Scan for the cell matching the given text and deliver its [X, Y] coordinate at center. 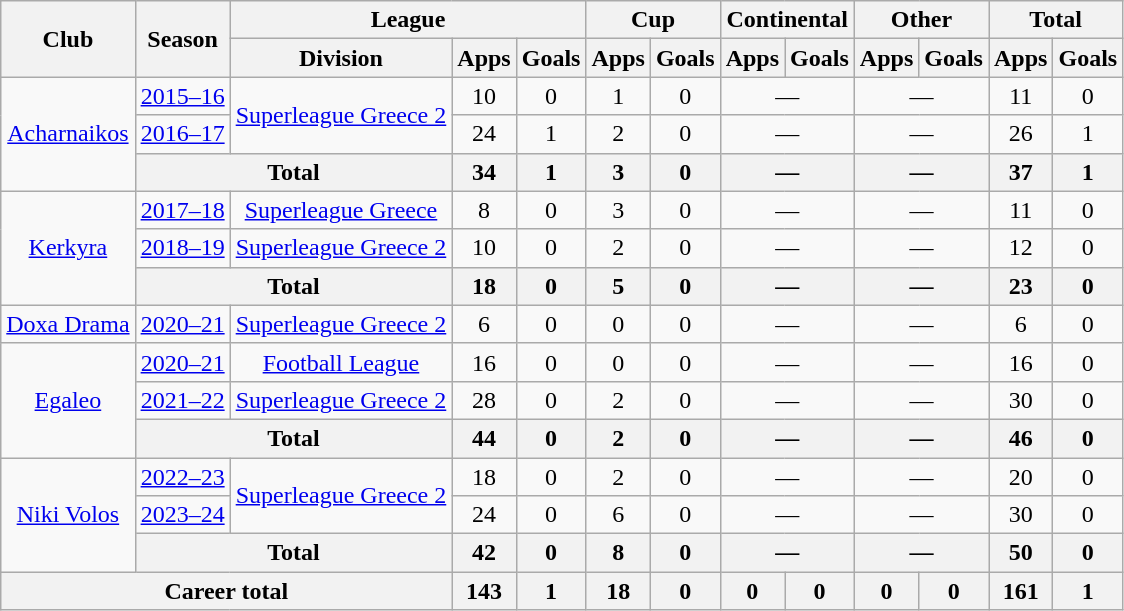
34 [484, 172]
143 [484, 591]
2018–19 [182, 248]
2023–24 [182, 515]
2022–23 [182, 477]
5 [618, 286]
2015–16 [182, 96]
28 [484, 400]
Kerkyra [68, 248]
Superleague Greece [341, 210]
50 [1020, 553]
23 [1020, 286]
Niki Volos [68, 515]
Continental [787, 20]
Other [921, 20]
Doxa Drama [68, 324]
44 [484, 438]
Club [68, 39]
12 [1020, 248]
Season [182, 39]
26 [1020, 134]
42 [484, 553]
Cup [653, 20]
2021–22 [182, 400]
20 [1020, 477]
161 [1020, 591]
46 [1020, 438]
37 [1020, 172]
Career total [226, 591]
League [408, 20]
Division [341, 58]
Acharnaikos [68, 134]
2017–18 [182, 210]
Egaleo [68, 400]
2016–17 [182, 134]
Football League [341, 362]
